Detect which cell encompasses the target text, then output its (X, Y) center coordinate. 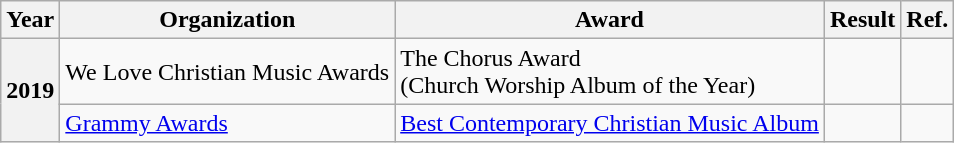
Award (610, 20)
Grammy Awards (228, 123)
Year (30, 20)
The Chorus Award (Church Worship Album of the Year) (610, 72)
Best Contemporary Christian Music Album (610, 123)
Organization (228, 20)
Ref. (928, 20)
We Love Christian Music Awards (228, 72)
Result (862, 20)
2019 (30, 90)
